Locate the cell with the specified text and output its [x, y] center coordinate. 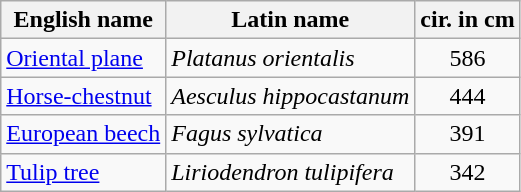
cir. in cm [468, 20]
586 [468, 58]
Oriental plane [84, 58]
Horse-chestnut [84, 96]
Latin name [290, 20]
342 [468, 172]
Platanus orientalis [290, 58]
European beech [84, 134]
English name [84, 20]
Liriodendron tulipifera [290, 172]
Tulip tree [84, 172]
444 [468, 96]
Fagus sylvatica [290, 134]
391 [468, 134]
Aesculus hippocastanum [290, 96]
